Pinpoint the cell where the given text exists, returning its (X, Y) midpoint coordinate. 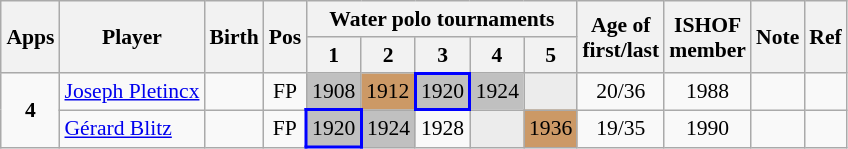
19/35 (620, 128)
1908 (334, 92)
Note (778, 37)
1 (334, 55)
Age offirst/last (620, 37)
1928 (442, 128)
1990 (708, 128)
Birth (234, 37)
Ref (825, 37)
1912 (388, 92)
Gérard Blitz (132, 128)
Apps (30, 37)
Pos (286, 37)
Water polo tournaments (442, 19)
2 (388, 55)
3 (442, 55)
1988 (708, 92)
20/36 (620, 92)
1936 (550, 128)
ISHOFmember (708, 37)
Player (132, 37)
5 (550, 55)
Joseph Pletincx (132, 92)
